Extract the [X, Y] coordinate from the center of the cell holding the provided text.  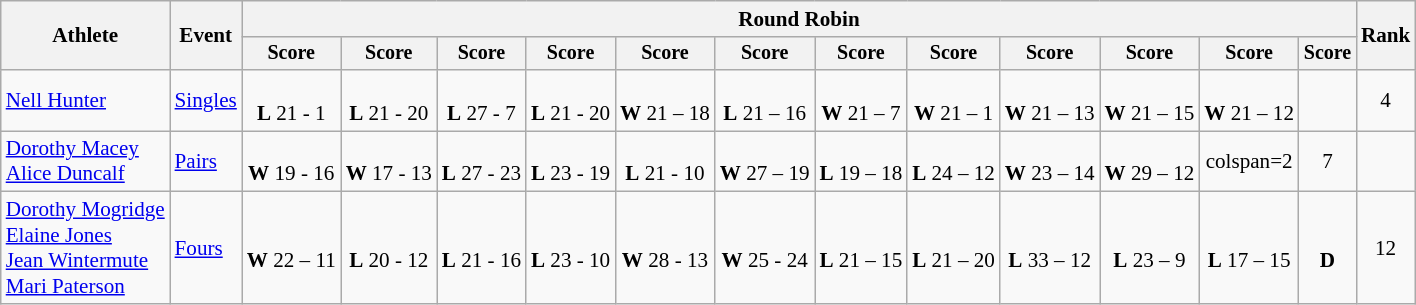
W 28 - 13 [665, 248]
Pairs [206, 162]
W 21 – 7 [862, 100]
L 21 – 15 [862, 248]
W 23 – 14 [1050, 162]
L 23 - 19 [570, 162]
L 17 – 15 [1249, 248]
L 20 - 12 [389, 248]
4 [1386, 100]
Singles [206, 100]
colspan=2 [1249, 162]
L 24 – 12 [954, 162]
L 27 - 7 [482, 100]
L 21 – 16 [765, 100]
W 22 – 11 [292, 248]
W 29 – 12 [1150, 162]
L 27 - 23 [482, 162]
L 21 - 16 [482, 248]
7 [1328, 162]
L 23 – 9 [1150, 248]
12 [1386, 248]
Round Robin [799, 18]
L 19 – 18 [862, 162]
W 21 – 12 [1249, 100]
W 17 - 13 [389, 162]
Rank [1386, 36]
L 21 - 1 [292, 100]
D [1328, 248]
W 21 – 15 [1150, 100]
W 25 - 24 [765, 248]
W 21 – 13 [1050, 100]
L 21 – 20 [954, 248]
W 21 – 1 [954, 100]
Athlete [86, 36]
L 23 - 10 [570, 248]
W 21 – 18 [665, 100]
Dorothy MaceyAlice Duncalf [86, 162]
Nell Hunter [86, 100]
Fours [206, 248]
W 27 – 19 [765, 162]
W 19 - 16 [292, 162]
L 33 – 12 [1050, 248]
Dorothy MogridgeElaine JonesJean WintermuteMari Paterson [86, 248]
L 21 - 10 [665, 162]
Event [206, 36]
